Capture the cell that displays the provided text and extract its [x, y] central coordinate. 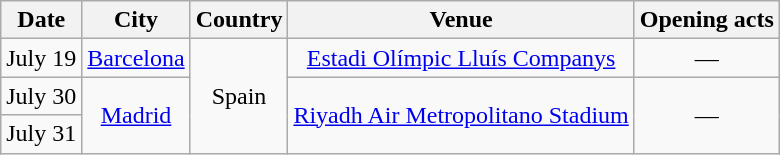
July 31 [42, 134]
City [136, 20]
Riyadh Air Metropolitano Stadium [461, 115]
Venue [461, 20]
July 19 [42, 58]
Country [239, 20]
July 30 [42, 96]
Spain [239, 96]
Date [42, 20]
Madrid [136, 115]
Opening acts [706, 20]
Barcelona [136, 58]
Estadi Olímpic Lluís Companys [461, 58]
